Provide the [X, Y] coordinate of the cell's center where the given text is located.  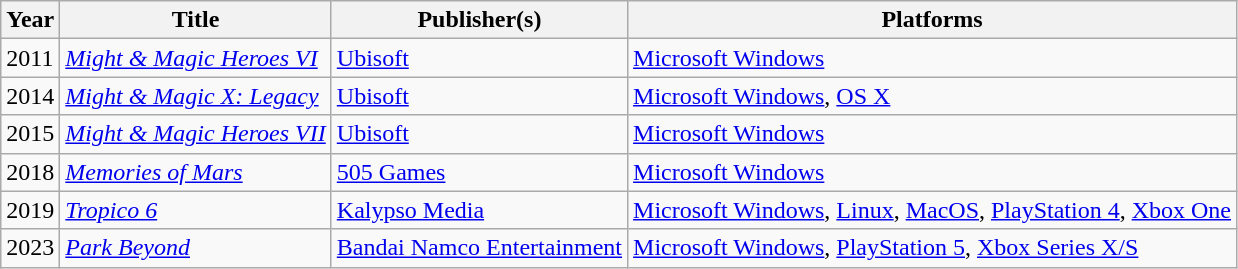
Memories of Mars [196, 172]
Title [196, 20]
Kalypso Media [479, 210]
Might & Magic Heroes VII [196, 134]
Publisher(s) [479, 20]
2014 [30, 96]
505 Games [479, 172]
Tropico 6 [196, 210]
Might & Magic X: Legacy [196, 96]
Year [30, 20]
2015 [30, 134]
Park Beyond [196, 248]
2023 [30, 248]
Might & Magic Heroes VI [196, 58]
Microsoft Windows, PlayStation 5, Xbox Series X/S [932, 248]
2018 [30, 172]
Bandai Namco Entertainment [479, 248]
2019 [30, 210]
2011 [30, 58]
Microsoft Windows, OS X [932, 96]
Platforms [932, 20]
Microsoft Windows, Linux, MacOS, PlayStation 4, Xbox One [932, 210]
